Output the [X, Y] coordinate of the center of the cell containing the given text.  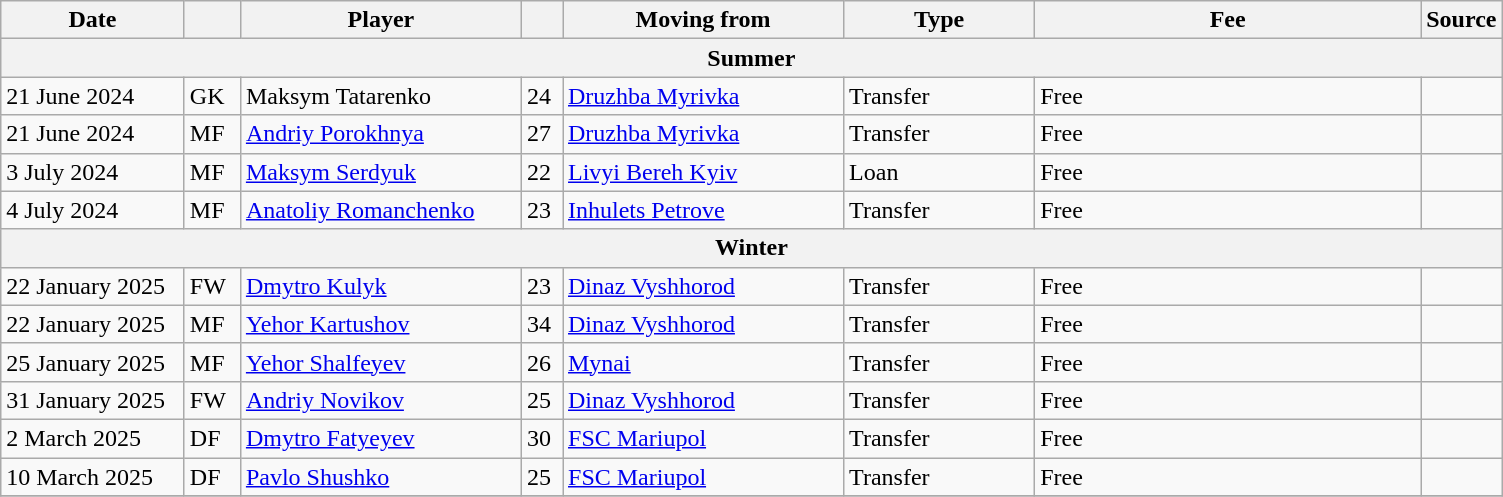
10 March 2025 [93, 477]
Pavlo Shushko [380, 477]
Yehor Kartushov [380, 324]
Source [1462, 20]
Player [380, 20]
Maksym Tatarenko [380, 96]
Winter [752, 248]
Dmytro Kulyk [380, 286]
Moving from [702, 20]
27 [542, 134]
4 July 2024 [93, 210]
Livyi Bereh Kyiv [702, 172]
Anatoliy Romanchenko [380, 210]
Date [93, 20]
22 [542, 172]
Andriy Porokhnya [380, 134]
26 [542, 362]
Yehor Shalfeyev [380, 362]
Type [940, 20]
30 [542, 438]
24 [542, 96]
25 January 2025 [93, 362]
Summer [752, 58]
Loan [940, 172]
GK [212, 96]
3 July 2024 [93, 172]
Dmytro Fatyeyev [380, 438]
31 January 2025 [93, 400]
Maksym Serdyuk [380, 172]
2 March 2025 [93, 438]
Inhulets Petrove [702, 210]
Fee [1228, 20]
Mynai [702, 362]
34 [542, 324]
Andriy Novikov [380, 400]
